Identify which cell holds the provided text, then report its (X, Y) central coordinate. 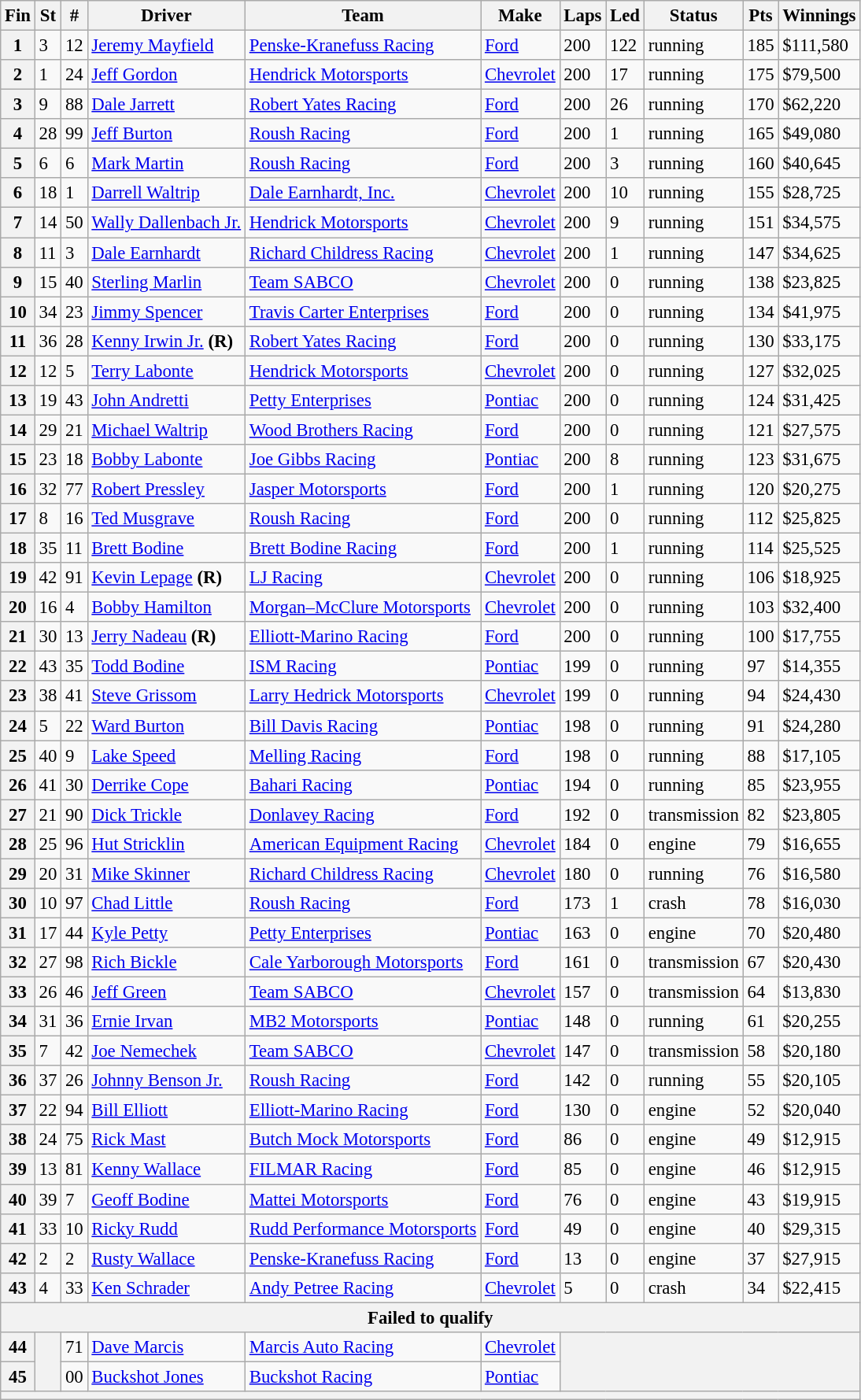
$32,025 (819, 371)
Jeff Burton (166, 134)
$34,575 (819, 223)
90 (74, 815)
Marcis Auto Racing (362, 1347)
$33,175 (819, 341)
Fin (18, 16)
Team (362, 16)
79 (760, 844)
Led (625, 16)
Jerry Nadeau (R) (166, 637)
American Equipment Racing (362, 844)
Melling Racing (362, 755)
67 (760, 962)
$20,430 (819, 962)
Wally Dallenbach Jr. (166, 223)
Rick Mast (166, 1140)
$23,955 (819, 785)
$49,080 (819, 134)
58 (760, 1051)
Ken Schrader (166, 1287)
$25,525 (819, 549)
148 (582, 1021)
$20,105 (819, 1080)
FILMAR Racing (362, 1169)
170 (760, 105)
$24,430 (819, 696)
Brett Bodine Racing (362, 549)
$18,925 (819, 578)
123 (760, 460)
$17,755 (819, 637)
$14,355 (819, 667)
61 (760, 1021)
Failed to qualify (430, 1317)
98 (74, 962)
Laps (582, 16)
71 (74, 1347)
Bill Davis Racing (362, 726)
127 (760, 371)
142 (582, 1080)
$27,915 (819, 1258)
Chad Little (166, 903)
Andy Petree Racing (362, 1287)
$19,915 (819, 1199)
ISM Racing (362, 667)
$32,400 (819, 608)
Kenny Irwin Jr. (R) (166, 341)
MB2 Motorsports (362, 1021)
Jeff Gordon (166, 75)
Driver (166, 16)
Status (693, 16)
52 (760, 1110)
Lake Speed (166, 755)
138 (760, 282)
173 (582, 903)
Steve Grissom (166, 696)
Terry Labonte (166, 371)
Todd Bodine (166, 667)
106 (760, 578)
165 (760, 134)
Winnings (819, 16)
Dave Marcis (166, 1347)
75 (74, 1140)
Dale Jarrett (166, 105)
Jimmy Spencer (166, 312)
50 (74, 223)
Ward Burton (166, 726)
Rusty Wallace (166, 1258)
Michael Waltrip (166, 430)
Mike Skinner (166, 874)
77 (74, 489)
155 (760, 193)
180 (582, 874)
160 (760, 164)
96 (74, 844)
82 (760, 815)
Jeff Green (166, 992)
Kenny Wallace (166, 1169)
$24,280 (819, 726)
Bahari Racing (362, 785)
Ricky Rudd (166, 1228)
Buckshot Racing (362, 1376)
$16,655 (819, 844)
Darrell Waltrip (166, 193)
192 (582, 815)
Johnny Benson Jr. (166, 1080)
$20,275 (819, 489)
$25,825 (819, 519)
$34,625 (819, 253)
Brett Bodine (166, 549)
Derrike Cope (166, 785)
# (74, 16)
$62,220 (819, 105)
Travis Carter Enterprises (362, 312)
$20,180 (819, 1051)
Wood Brothers Racing (362, 430)
$17,105 (819, 755)
151 (760, 223)
Butch Mock Motorsports (362, 1140)
Ted Musgrave (166, 519)
184 (582, 844)
Cale Yarborough Motorsports (362, 962)
163 (582, 933)
$79,500 (819, 75)
00 (74, 1376)
Morgan–McClure Motorsports (362, 608)
112 (760, 519)
45 (18, 1376)
Buckshot Jones (166, 1376)
120 (760, 489)
124 (760, 401)
$23,805 (819, 815)
Donlavey Racing (362, 815)
64 (760, 992)
Jeremy Mayfield (166, 46)
Larry Hedrick Motorsports (362, 696)
Kyle Petty (166, 933)
Dale Earnhardt, Inc. (362, 193)
81 (74, 1169)
Make (520, 16)
$16,030 (819, 903)
Mattei Motorsports (362, 1199)
86 (582, 1140)
Ernie Irvan (166, 1021)
$31,675 (819, 460)
Rudd Performance Motorsports (362, 1228)
Bill Elliott (166, 1110)
$28,725 (819, 193)
103 (760, 608)
LJ Racing (362, 578)
Pts (760, 16)
$23,825 (819, 282)
99 (74, 134)
$16,580 (819, 874)
Bobby Hamilton (166, 608)
$13,830 (819, 992)
$20,480 (819, 933)
185 (760, 46)
122 (625, 46)
Geoff Bodine (166, 1199)
$20,040 (819, 1110)
100 (760, 637)
Jasper Motorsports (362, 489)
Hut Stricklin (166, 844)
$29,315 (819, 1228)
$31,425 (819, 401)
St (47, 16)
114 (760, 549)
$20,255 (819, 1021)
Dale Earnhardt (166, 253)
$40,645 (819, 164)
55 (760, 1080)
$111,580 (819, 46)
John Andretti (166, 401)
Mark Martin (166, 164)
194 (582, 785)
78 (760, 903)
Joe Nemechek (166, 1051)
Sterling Marlin (166, 282)
Kevin Lepage (R) (166, 578)
Dick Trickle (166, 815)
157 (582, 992)
$41,975 (819, 312)
175 (760, 75)
70 (760, 933)
Joe Gibbs Racing (362, 460)
$22,415 (819, 1287)
134 (760, 312)
Rich Bickle (166, 962)
161 (582, 962)
121 (760, 430)
$27,575 (819, 430)
Robert Pressley (166, 489)
Bobby Labonte (166, 460)
